Determine the [x, y] coordinate at the center of the cell enclosing the given text.  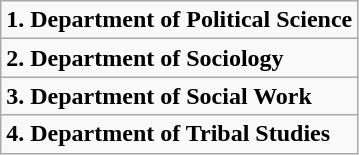
2. Department of Sociology [180, 58]
1. Department of Political Science [180, 20]
3. Department of Social Work [180, 96]
4. Department of Tribal Studies [180, 134]
